From the cell containing the given text, extract its center point as (x, y) coordinate. 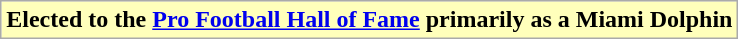
Elected to the Pro Football Hall of Fame primarily as a Miami Dolphin (370, 20)
